Identify which cell holds the provided text, then report its (x, y) central coordinate. 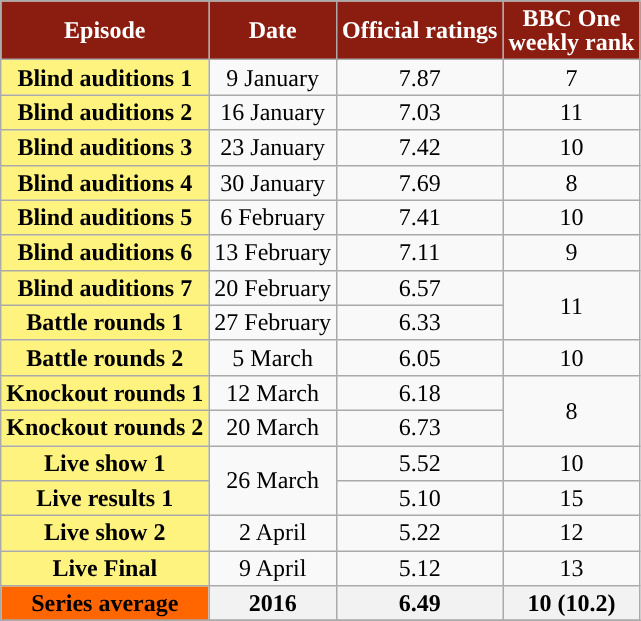
6.33 (419, 322)
Official ratings (419, 30)
Blind auditions 4 (105, 182)
5.12 (419, 568)
Episode (105, 30)
6.49 (419, 604)
7 (572, 78)
9 April (273, 568)
12 (572, 534)
Series average (105, 604)
13 February (273, 252)
12 March (273, 392)
10 (10.2) (572, 604)
Live show 2 (105, 534)
Live Final (105, 568)
BBC Oneweekly rank (572, 30)
7.42 (419, 148)
Blind auditions 6 (105, 252)
2 April (273, 534)
7.03 (419, 112)
7.41 (419, 218)
20 February (273, 288)
Live show 1 (105, 464)
6.18 (419, 392)
7.87 (419, 78)
Battle rounds 2 (105, 358)
15 (572, 498)
16 January (273, 112)
Blind auditions 5 (105, 218)
23 January (273, 148)
7.11 (419, 252)
20 March (273, 428)
9 (572, 252)
6.05 (419, 358)
5.52 (419, 464)
Battle rounds 1 (105, 322)
30 January (273, 182)
5.10 (419, 498)
5 March (273, 358)
Blind auditions 3 (105, 148)
Knockout rounds 1 (105, 392)
Blind auditions 7 (105, 288)
26 March (273, 481)
6.57 (419, 288)
Blind auditions 2 (105, 112)
9 January (273, 78)
5.22 (419, 534)
6.73 (419, 428)
6 February (273, 218)
Blind auditions 1 (105, 78)
Live results 1 (105, 498)
2016 (273, 604)
Knockout rounds 2 (105, 428)
7.69 (419, 182)
13 (572, 568)
Date (273, 30)
27 February (273, 322)
